Locate the cell with the specified text and output its (X, Y) center coordinate. 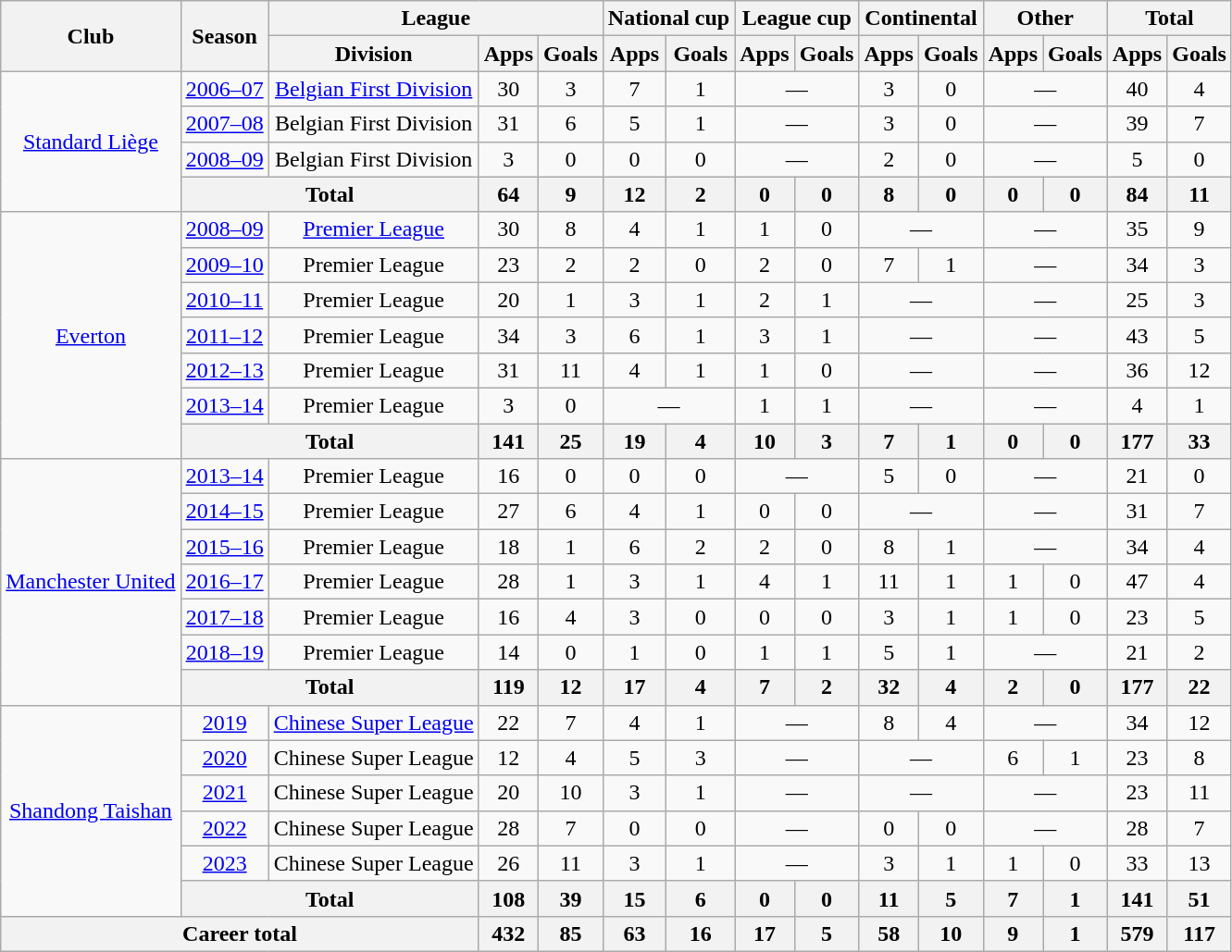
15 (634, 898)
40 (1137, 89)
13 (1200, 863)
Club (91, 36)
26 (508, 863)
2012–13 (224, 370)
2011–12 (224, 335)
League cup (797, 19)
119 (508, 687)
2015–16 (224, 547)
Career total (240, 933)
Shandong Taishan (91, 810)
2018–19 (224, 652)
58 (889, 933)
18 (508, 547)
2016–17 (224, 582)
2019 (224, 723)
579 (1137, 933)
108 (508, 898)
64 (508, 194)
2010–11 (224, 300)
84 (1137, 194)
47 (1137, 582)
2009–10 (224, 265)
51 (1200, 898)
Other (1045, 19)
19 (634, 441)
27 (508, 512)
85 (571, 933)
32 (889, 687)
2020 (224, 758)
Everton (91, 335)
Division (374, 54)
National cup (668, 19)
Manchester United (91, 582)
2023 (224, 863)
35 (1137, 229)
League (435, 19)
2006–07 (224, 89)
63 (634, 933)
2022 (224, 828)
14 (508, 652)
Continental (921, 19)
Standard Liège (91, 142)
43 (1137, 335)
36 (1137, 370)
117 (1200, 933)
432 (508, 933)
2007–08 (224, 124)
2017–18 (224, 617)
Season (224, 36)
2021 (224, 793)
2014–15 (224, 512)
